Search for the cell housing the specified text and yield its [X, Y] center coordinate. 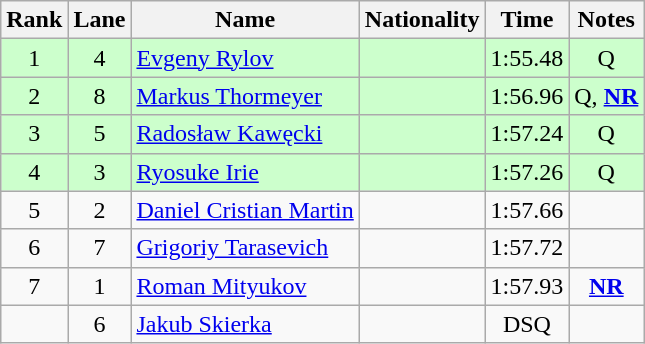
8 [100, 96]
Q, NR [606, 96]
1:57.66 [527, 210]
Nationality [422, 20]
1:55.48 [527, 58]
1:56.96 [527, 96]
Radosław Kawęcki [245, 134]
DSQ [527, 324]
Name [245, 20]
NR [606, 286]
Evgeny Rylov [245, 58]
1:57.26 [527, 172]
Markus Thormeyer [245, 96]
1:57.72 [527, 248]
Rank [34, 20]
Lane [100, 20]
Daniel Cristian Martin [245, 210]
Notes [606, 20]
1:57.24 [527, 134]
Ryosuke Irie [245, 172]
Grigoriy Tarasevich [245, 248]
Jakub Skierka [245, 324]
Time [527, 20]
Roman Mityukov [245, 286]
1:57.93 [527, 286]
